Return (X, Y) of the center of cell containing provided text 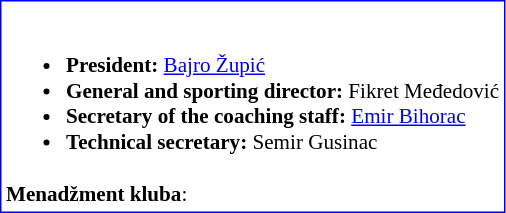
President: Bajro ŽupićGeneral and sporting director: Fikret MeđedovićSecretary of the coaching staff: Emir BihoracTechnical secretary: Semir Gusinac (252, 90)
Menadžment kluba: (252, 194)
